Capture the cell that displays the provided text and extract its (x, y) central coordinate. 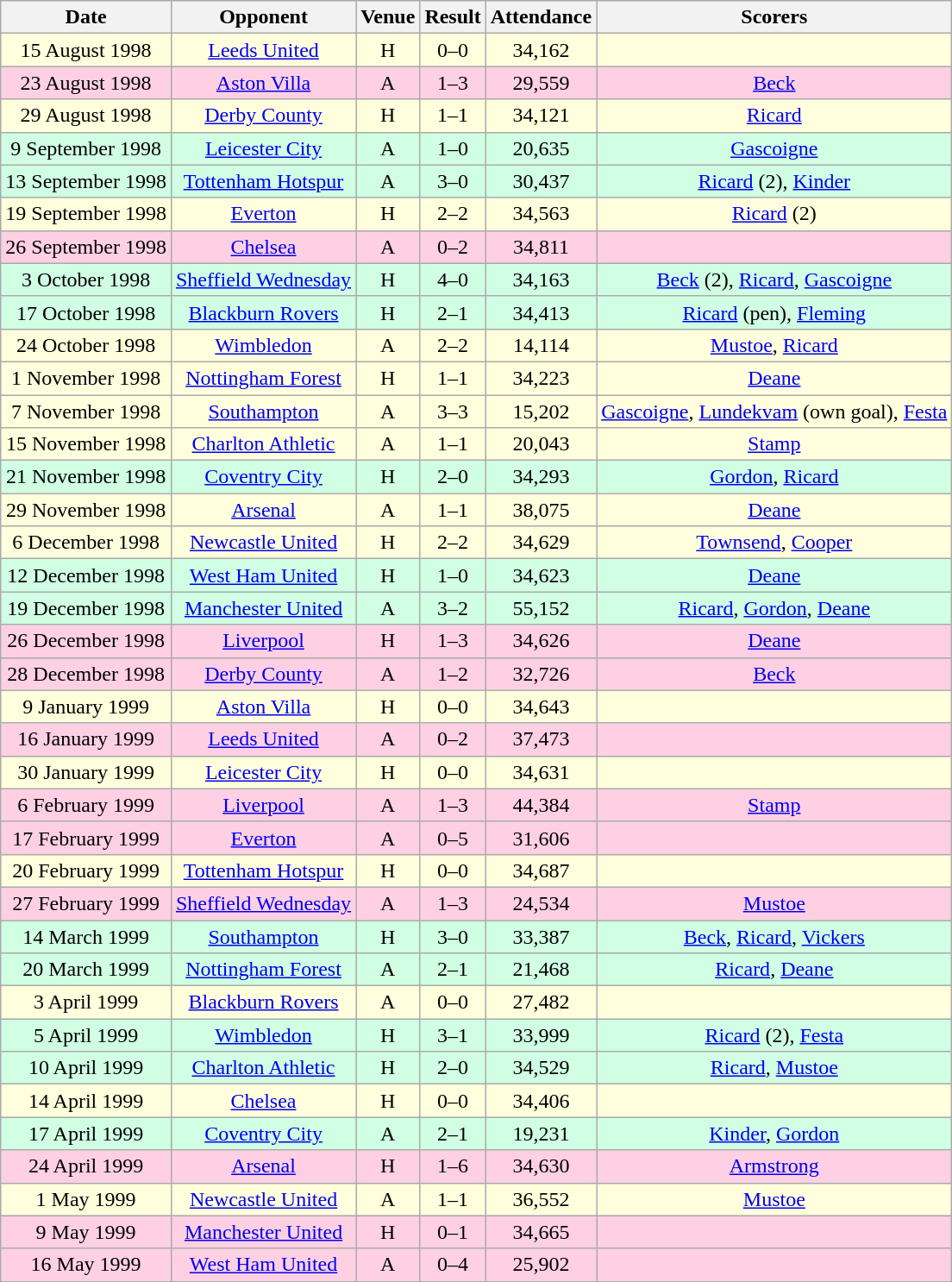
34,293 (541, 477)
24 October 1998 (86, 345)
15 November 1998 (86, 444)
34,629 (541, 543)
Gascoigne, Lundekvam (own goal), Festa (774, 412)
Ricard, Deane (774, 970)
Venue (388, 17)
Ricard (2) (774, 214)
1–2 (453, 674)
20,635 (541, 148)
30,437 (541, 181)
Opponent (263, 17)
9 May 1999 (86, 1232)
Ricard, Mustoe (774, 1068)
28 December 1998 (86, 674)
30 January 1999 (86, 772)
1 May 1999 (86, 1199)
27 February 1999 (86, 903)
Ricard (2), Kinder (774, 181)
34,626 (541, 641)
15 August 1998 (86, 50)
33,387 (541, 936)
17 April 1999 (86, 1134)
21,468 (541, 970)
19 September 1998 (86, 214)
38,075 (541, 510)
Kinder, Gordon (774, 1134)
3 October 1998 (86, 280)
9 January 1999 (86, 707)
Ricard (774, 116)
Gascoigne (774, 148)
0–4 (453, 1265)
3–1 (453, 1035)
20 February 1999 (86, 870)
0–1 (453, 1232)
Ricard (pen), Fleming (774, 312)
44,384 (541, 805)
34,563 (541, 214)
5 April 1999 (86, 1035)
Ricard (2), Festa (774, 1035)
3–3 (453, 412)
Beck (2), Ricard, Gascoigne (774, 280)
Townsend, Cooper (774, 543)
24,534 (541, 903)
34,162 (541, 50)
14 March 1999 (86, 936)
19,231 (541, 1134)
12 December 1998 (86, 575)
34,631 (541, 772)
0–5 (453, 838)
3 April 1999 (86, 1002)
29 November 1998 (86, 510)
23 August 1998 (86, 83)
34,811 (541, 247)
31,606 (541, 838)
34,163 (541, 280)
36,552 (541, 1199)
27,482 (541, 1002)
55,152 (541, 608)
Result (453, 17)
Date (86, 17)
24 April 1999 (86, 1166)
29,559 (541, 83)
34,630 (541, 1166)
9 September 1998 (86, 148)
14,114 (541, 345)
25,902 (541, 1265)
6 February 1999 (86, 805)
19 December 1998 (86, 608)
15,202 (541, 412)
34,643 (541, 707)
16 January 1999 (86, 739)
Scorers (774, 17)
34,413 (541, 312)
20,043 (541, 444)
Gordon, Ricard (774, 477)
29 August 1998 (86, 116)
17 October 1998 (86, 312)
34,665 (541, 1232)
20 March 1999 (86, 970)
1 November 1998 (86, 378)
6 December 1998 (86, 543)
Attendance (541, 17)
14 April 1999 (86, 1101)
Mustoe, Ricard (774, 345)
33,999 (541, 1035)
34,223 (541, 378)
34,121 (541, 116)
16 May 1999 (86, 1265)
34,623 (541, 575)
10 April 1999 (86, 1068)
37,473 (541, 739)
21 November 1998 (86, 477)
Beck, Ricard, Vickers (774, 936)
7 November 1998 (86, 412)
34,687 (541, 870)
1–6 (453, 1166)
32,726 (541, 674)
17 February 1999 (86, 838)
4–0 (453, 280)
26 December 1998 (86, 641)
26 September 1998 (86, 247)
13 September 1998 (86, 181)
34,529 (541, 1068)
34,406 (541, 1101)
Ricard, Gordon, Deane (774, 608)
3–2 (453, 608)
Armstrong (774, 1166)
